Pinpoint the cell where the given text exists, returning its [X, Y] midpoint coordinate. 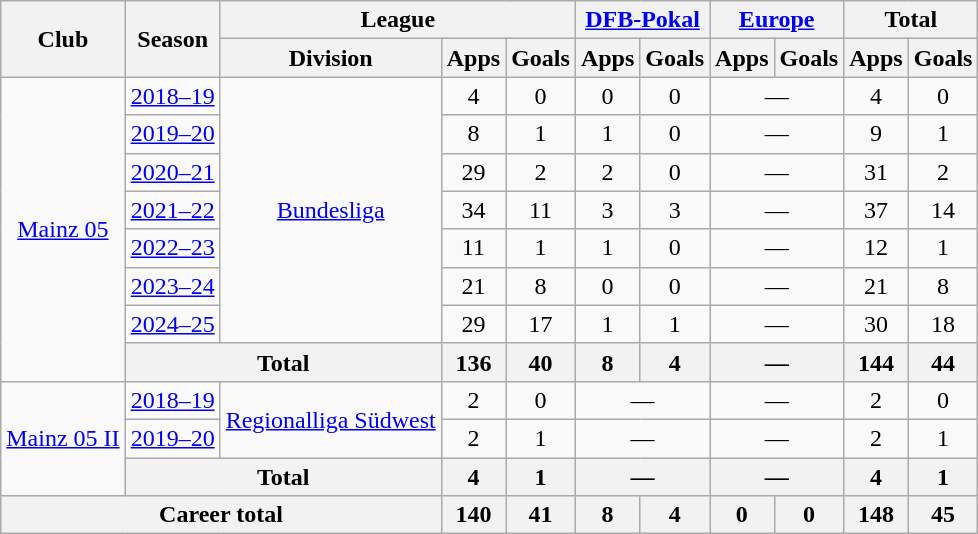
41 [541, 515]
Mainz 05 [63, 229]
31 [876, 172]
14 [943, 210]
34 [473, 210]
Regionalliga Südwest [330, 419]
Mainz 05 II [63, 438]
148 [876, 515]
45 [943, 515]
League [398, 20]
2024–25 [172, 324]
DFB-Pokal [642, 20]
2020–21 [172, 172]
2023–24 [172, 286]
144 [876, 362]
17 [541, 324]
Bundesliga [330, 210]
136 [473, 362]
40 [541, 362]
Europe [777, 20]
18 [943, 324]
2022–23 [172, 248]
12 [876, 248]
37 [876, 210]
Division [330, 58]
Career total [221, 515]
2021–22 [172, 210]
44 [943, 362]
30 [876, 324]
9 [876, 134]
140 [473, 515]
Season [172, 39]
Club [63, 39]
